Scan for the cell matching the given text and deliver its (X, Y) coordinate at center. 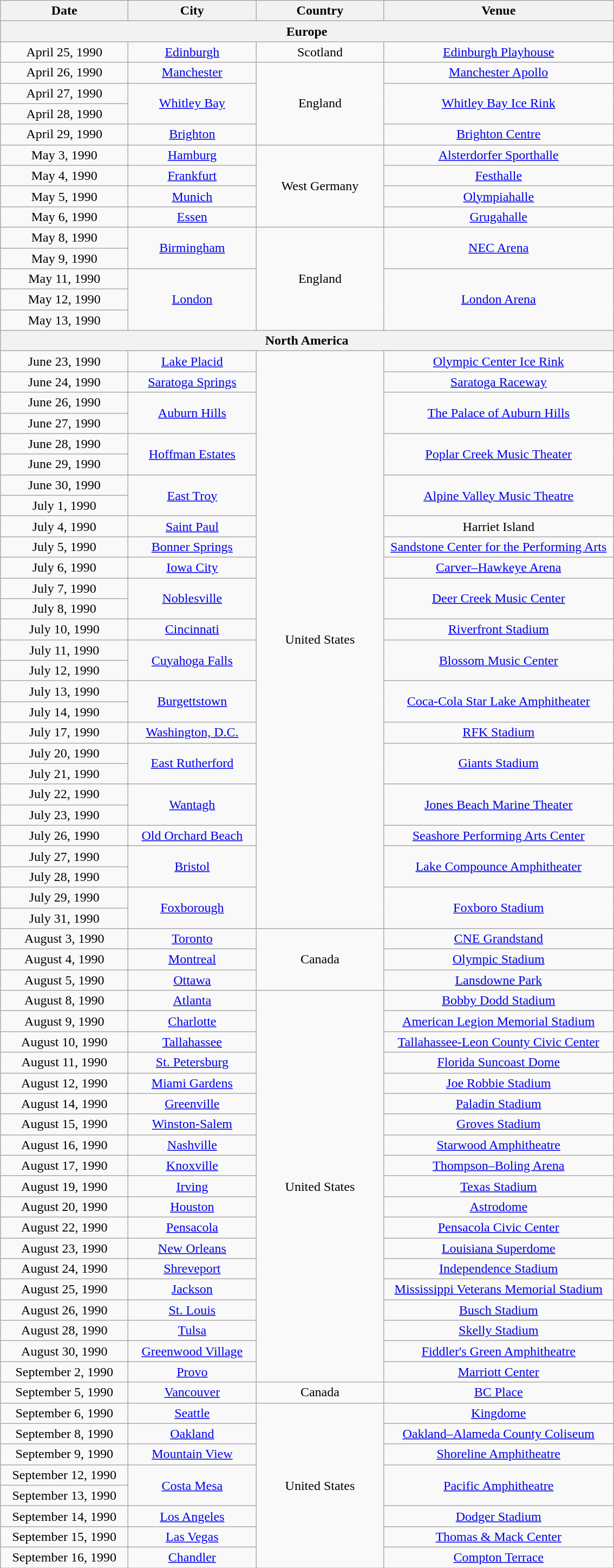
Marriott Center (499, 1372)
Thompson–Boling Arena (499, 1165)
American Legion Memorial Stadium (499, 1021)
Texas Stadium (499, 1186)
Essen (192, 217)
July 6, 1990 (64, 567)
Manchester (192, 73)
Skelly Stadium (499, 1331)
Astrodome (499, 1207)
Carver–Hawkeye Arena (499, 567)
Oakland (192, 1434)
July 12, 1990 (64, 671)
June 26, 1990 (64, 403)
London Arena (499, 300)
Giants Stadium (499, 763)
July 14, 1990 (64, 712)
September 9, 1990 (64, 1454)
July 17, 1990 (64, 733)
Noblesville (192, 598)
Mississippi Veterans Memorial Stadium (499, 1290)
Olympic Center Ice Rink (499, 361)
NEC Arena (499, 248)
Pensacola (192, 1227)
June 24, 1990 (64, 382)
Olympiahalle (499, 196)
May 11, 1990 (64, 279)
June 28, 1990 (64, 444)
July 26, 1990 (64, 835)
Houston (192, 1207)
Montreal (192, 960)
Lansdowne Park (499, 980)
August 25, 1990 (64, 1290)
August 12, 1990 (64, 1083)
Alpine Valley Music Theatre (499, 495)
Iowa City (192, 567)
Fiddler's Green Amphitheatre (499, 1351)
August 10, 1990 (64, 1042)
May 6, 1990 (64, 217)
July 29, 1990 (64, 897)
August 23, 1990 (64, 1248)
Costa Mesa (192, 1485)
Festhalle (499, 176)
Toronto (192, 939)
May 12, 1990 (64, 300)
Grugahalle (499, 217)
Oakland–Alameda County Coliseum (499, 1434)
June 30, 1990 (64, 485)
Busch Stadium (499, 1310)
July 7, 1990 (64, 588)
Whitley Bay (192, 103)
August 28, 1990 (64, 1331)
New Orleans (192, 1248)
Old Orchard Beach (192, 835)
Pensacola Civic Center (499, 1227)
Atlanta (192, 1001)
August 9, 1990 (64, 1021)
September 16, 1990 (64, 1557)
August 22, 1990 (64, 1227)
August 14, 1990 (64, 1104)
Sandstone Center for the Performing Arts (499, 547)
Bristol (192, 866)
Starwood Amphitheatre (499, 1145)
Hamburg (192, 155)
May 8, 1990 (64, 237)
Groves Stadium (499, 1124)
Alsterdorfer Sporthalle (499, 155)
Nashville (192, 1145)
September 14, 1990 (64, 1516)
August 4, 1990 (64, 960)
Lake Placid (192, 361)
City (192, 11)
June 27, 1990 (64, 423)
Blossom Music Center (499, 660)
Burgettstown (192, 702)
Saint Paul (192, 526)
North America (307, 341)
July 10, 1990 (64, 630)
July 11, 1990 (64, 650)
Seattle (192, 1413)
April 29, 1990 (64, 134)
Dodger Stadium (499, 1516)
Jackson (192, 1290)
St. Louis (192, 1310)
Thomas & Mack Center (499, 1537)
August 24, 1990 (64, 1269)
July 4, 1990 (64, 526)
April 28, 1990 (64, 114)
Manchester Apollo (499, 73)
August 8, 1990 (64, 1001)
June 29, 1990 (64, 464)
Bonner Springs (192, 547)
September 15, 1990 (64, 1537)
London (192, 300)
April 26, 1990 (64, 73)
August 5, 1990 (64, 980)
July 20, 1990 (64, 753)
Wantagh (192, 805)
Europe (307, 31)
CNE Grandstand (499, 939)
Coca-Cola Star Lake Amphitheater (499, 702)
Harriet Island (499, 526)
July 21, 1990 (64, 774)
August 11, 1990 (64, 1062)
July 23, 1990 (64, 815)
Shoreline Amphitheatre (499, 1454)
Whitley Bay Ice Rink (499, 103)
Bobby Dodd Stadium (499, 1001)
Vancouver (192, 1392)
September 2, 1990 (64, 1372)
Shreveport (192, 1269)
July 1, 1990 (64, 506)
August 17, 1990 (64, 1165)
Cuyahoga Falls (192, 660)
Pacific Amphitheatre (499, 1485)
East Troy (192, 495)
Compton Terrace (499, 1557)
Ottawa (192, 980)
August 19, 1990 (64, 1186)
Scotland (320, 52)
BC Place (499, 1392)
Riverfront Stadium (499, 630)
Tallahassee (192, 1042)
Tulsa (192, 1331)
July 22, 1990 (64, 794)
July 28, 1990 (64, 877)
Paladin Stadium (499, 1104)
June 23, 1990 (64, 361)
Los Angeles (192, 1516)
Foxboro Stadium (499, 908)
Tallahassee-Leon County Civic Center (499, 1042)
August 3, 1990 (64, 939)
September 12, 1990 (64, 1475)
St. Petersburg (192, 1062)
Deer Creek Music Center (499, 598)
Hoffman Estates (192, 454)
Greenwood Village (192, 1351)
Greenville (192, 1104)
Edinburgh (192, 52)
Poplar Creek Music Theater (499, 454)
Joe Robbie Stadium (499, 1083)
Saratoga Raceway (499, 382)
May 3, 1990 (64, 155)
Olympic Stadium (499, 960)
Foxborough (192, 908)
August 16, 1990 (64, 1145)
Florida Suncoast Dome (499, 1062)
RFK Stadium (499, 733)
May 9, 1990 (64, 258)
July 8, 1990 (64, 609)
Edinburgh Playhouse (499, 52)
Winston-Salem (192, 1124)
May 13, 1990 (64, 320)
August 15, 1990 (64, 1124)
July 13, 1990 (64, 691)
Lake Compounce Amphitheater (499, 866)
Venue (499, 11)
August 20, 1990 (64, 1207)
Las Vegas (192, 1537)
July 5, 1990 (64, 547)
September 8, 1990 (64, 1434)
April 25, 1990 (64, 52)
September 5, 1990 (64, 1392)
Seashore Performing Arts Center (499, 835)
Miami Gardens (192, 1083)
Saratoga Springs (192, 382)
July 31, 1990 (64, 918)
May 5, 1990 (64, 196)
The Palace of Auburn Hills (499, 413)
West Germany (320, 186)
Date (64, 11)
August 26, 1990 (64, 1310)
Washington, D.C. (192, 733)
Provo (192, 1372)
September 6, 1990 (64, 1413)
Jones Beach Marine Theater (499, 805)
Irving (192, 1186)
Frankfurt (192, 176)
Louisiana Superdome (499, 1248)
Cincinnati (192, 630)
Independence Stadium (499, 1269)
July 27, 1990 (64, 856)
East Rutherford (192, 763)
Munich (192, 196)
April 27, 1990 (64, 93)
Mountain View (192, 1454)
August 30, 1990 (64, 1351)
September 13, 1990 (64, 1495)
Birmingham (192, 248)
May 4, 1990 (64, 176)
Chandler (192, 1557)
Country (320, 11)
Kingdome (499, 1413)
Charlotte (192, 1021)
Brighton Centre (499, 134)
Knoxville (192, 1165)
Auburn Hills (192, 413)
Brighton (192, 134)
